Find where the given text appears and provide that cell's center as (x, y) coordinate. 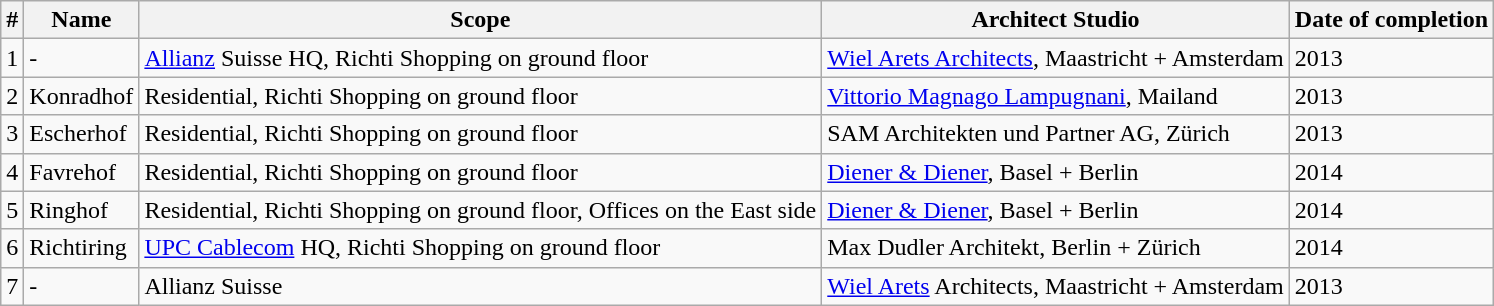
6 (12, 248)
3 (12, 134)
1 (12, 58)
Allianz Suisse HQ, Richti Shopping on ground floor (480, 58)
4 (12, 172)
Favrehof (82, 172)
Architect Studio (1056, 20)
2 (12, 96)
UPC Cablecom HQ, Richti Shopping on ground floor (480, 248)
Max Dudler Architekt, Berlin + Zürich (1056, 248)
Richtiring (82, 248)
Vittorio Magnago Lampugnani, Mailand (1056, 96)
SAM Architekten und Partner AG, Zürich (1056, 134)
Ringhof (82, 210)
Allianz Suisse (480, 286)
5 (12, 210)
Konradhof (82, 96)
Name (82, 20)
# (12, 20)
7 (12, 286)
Escherhof (82, 134)
Date of completion (1391, 20)
Scope (480, 20)
Residential, Richti Shopping on ground floor, Offices on the East side (480, 210)
